Return (x, y) of the center of cell containing provided text 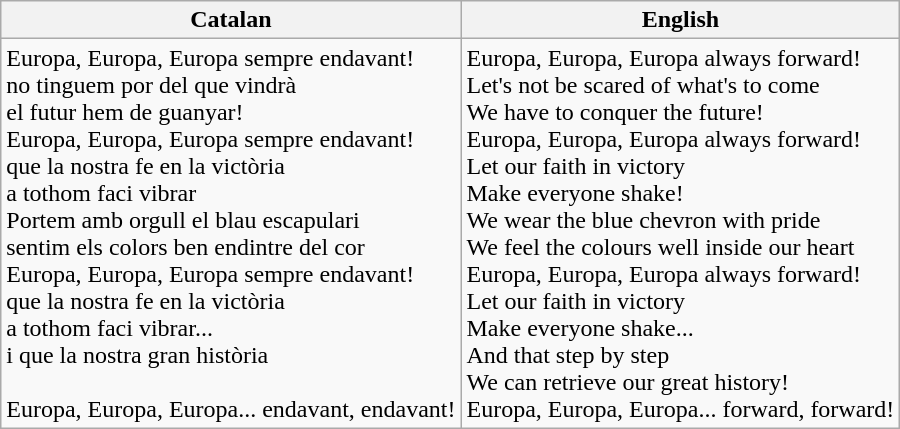
Catalan (231, 20)
English (680, 20)
